Return the [x, y] coordinate for the center point of the cell that contains the specified text.  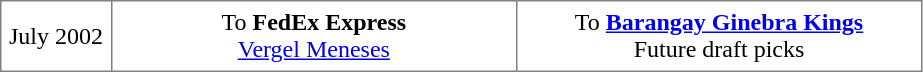
July 2002 [56, 36]
To Barangay Ginebra KingsFuture draft picks [718, 36]
To FedEx ExpressVergel Meneses [314, 36]
